Locate the cell with the specified text and output its (x, y) center coordinate. 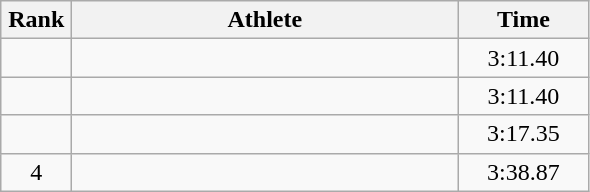
4 (36, 172)
Athlete (265, 20)
3:38.87 (524, 172)
3:17.35 (524, 134)
Time (524, 20)
Rank (36, 20)
